Pinpoint the cell where the given text exists, returning its [X, Y] midpoint coordinate. 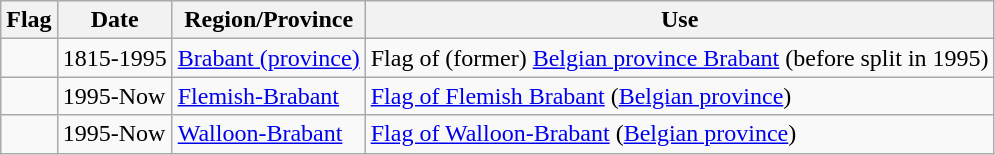
Flemish-Brabant [268, 96]
Use [680, 20]
Region/Province [268, 20]
1815-1995 [114, 58]
Brabant (province) [268, 58]
Flag of (former) Belgian province Brabant (before split in 1995) [680, 58]
Walloon-Brabant [268, 134]
Flag of Flemish Brabant (Belgian province) [680, 96]
Flag [29, 20]
Date [114, 20]
Flag of Walloon-Brabant (Belgian province) [680, 134]
